Identify which cell holds the provided text, then report its [X, Y] central coordinate. 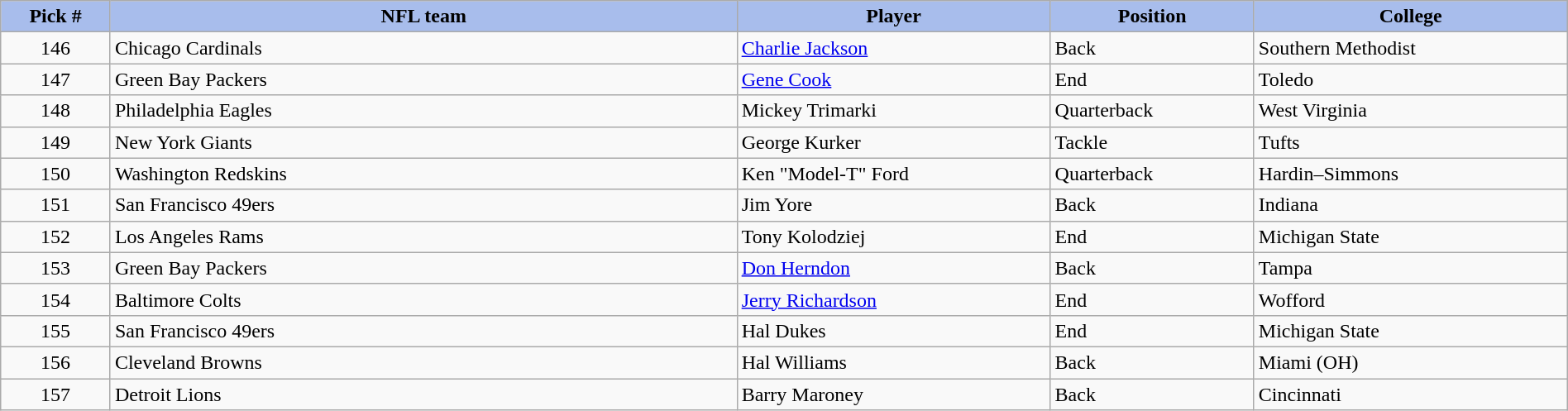
157 [56, 394]
Tufts [1411, 142]
Hardin–Simmons [1411, 174]
West Virginia [1411, 111]
Don Herndon [893, 268]
Indiana [1411, 205]
156 [56, 362]
Hal Dukes [893, 331]
Tony Kolodziej [893, 237]
College [1411, 17]
148 [56, 111]
155 [56, 331]
Tampa [1411, 268]
150 [56, 174]
Position [1152, 17]
Mickey Trimarki [893, 111]
151 [56, 205]
George Kurker [893, 142]
Hal Williams [893, 362]
Cleveland Browns [423, 362]
Barry Maroney [893, 394]
Gene Cook [893, 79]
Tackle [1152, 142]
NFL team [423, 17]
Baltimore Colts [423, 299]
152 [56, 237]
149 [56, 142]
Jim Yore [893, 205]
Jerry Richardson [893, 299]
Southern Methodist [1411, 48]
147 [56, 79]
Philadelphia Eagles [423, 111]
New York Giants [423, 142]
154 [56, 299]
Los Angeles Rams [423, 237]
Player [893, 17]
Chicago Cardinals [423, 48]
Washington Redskins [423, 174]
Wofford [1411, 299]
Toledo [1411, 79]
Pick # [56, 17]
Ken "Model-T" Ford [893, 174]
Detroit Lions [423, 394]
146 [56, 48]
Miami (OH) [1411, 362]
Cincinnati [1411, 394]
Charlie Jackson [893, 48]
153 [56, 268]
